Determine the [x, y] coordinate at the center of the cell enclosing the given text.  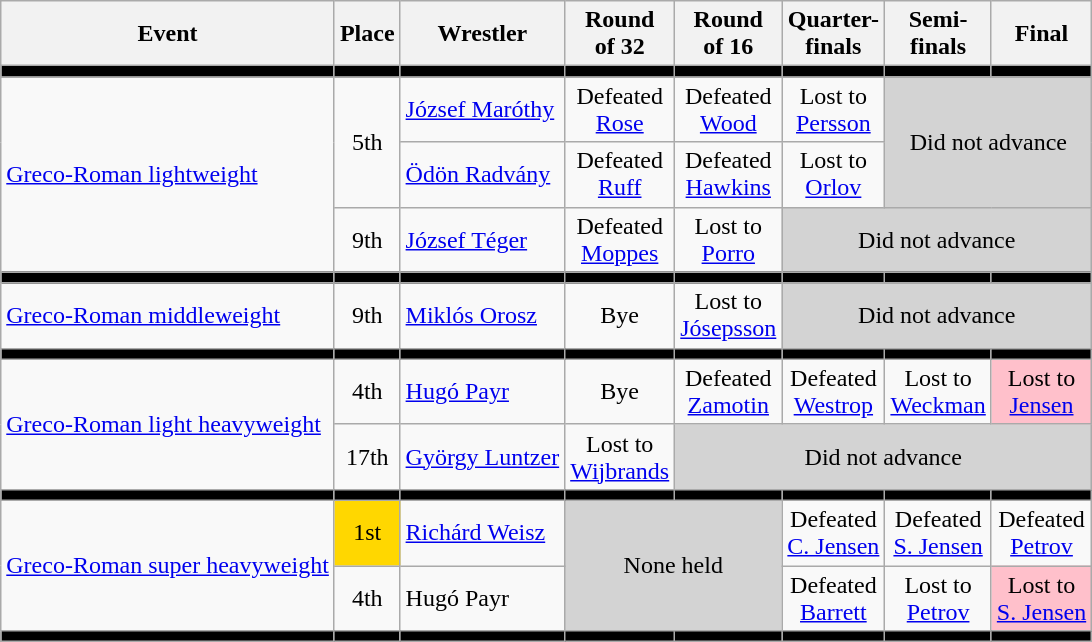
József Téger [482, 240]
None held [674, 565]
Miklós Orosz [482, 316]
Greco-Roman super heavyweight [168, 565]
Greco-Roman light heavyweight [168, 424]
Ödön Radvány [482, 174]
Lost to Wijbrands [620, 456]
Final [1041, 34]
Greco-Roman lightweight [168, 174]
Defeated Wood [728, 110]
Defeated Zamotin [728, 392]
Lost to Petrov [938, 598]
Round of 16 [728, 34]
Defeated Rose [620, 110]
Defeated C. Jensen [834, 532]
Defeated S. Jensen [938, 532]
Defeated Moppes [620, 240]
Defeated Ruff [620, 174]
Lost to Jensen [1041, 392]
Richárd Weisz [482, 532]
Event [168, 34]
Lost to S. Jensen [1041, 598]
Lost to Porro [728, 240]
Lost to Jósepsson [728, 316]
Defeated Petrov [1041, 532]
Place [367, 34]
György Luntzer [482, 456]
Semi-finals [938, 34]
Wrestler [482, 34]
Lost to Orlov [834, 174]
Defeated Barrett [834, 598]
Lost to Persson [834, 110]
17th [367, 456]
Round of 32 [620, 34]
Defeated Hawkins [728, 174]
Greco-Roman middleweight [168, 316]
József Maróthy [482, 110]
5th [367, 142]
Lost to Weckman [938, 392]
Quarter-finals [834, 34]
1st [367, 532]
Defeated Westrop [834, 392]
